Identify which cell holds the provided text, then report its [x, y] central coordinate. 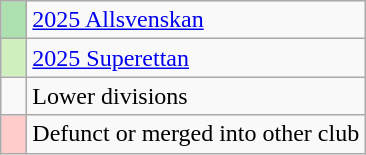
2025 Superettan [196, 58]
2025 Allsvenskan [196, 20]
Lower divisions [196, 96]
Defunct or merged into other club [196, 134]
